Return [x, y] of the center of cell containing provided text 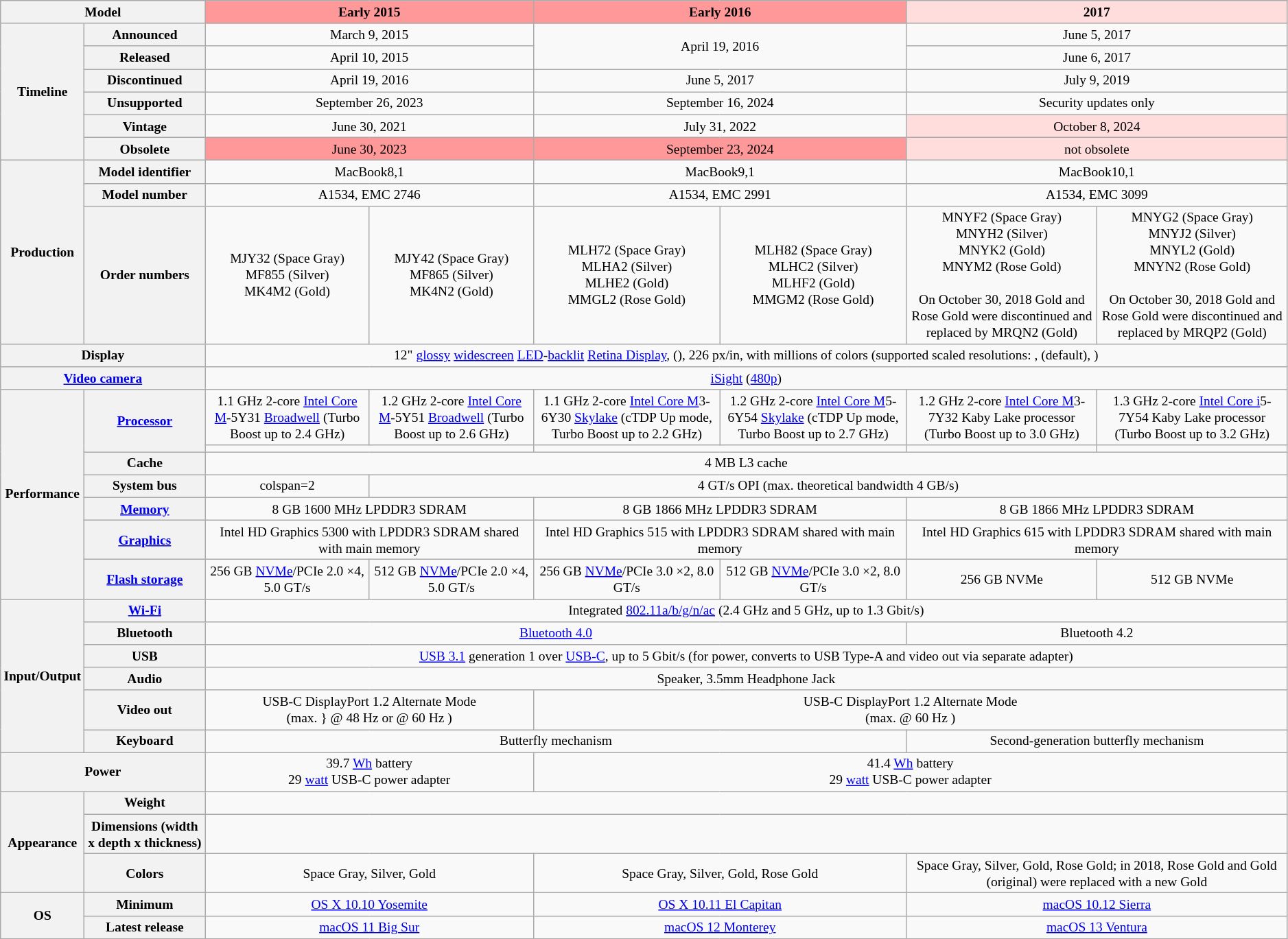
colspan=2 [287, 486]
256 GB NVMe/PCIe 3.0 ×2, 8.0 GT/s [627, 579]
OS [43, 916]
MacBook8,1 [369, 171]
June 30, 2021 [369, 126]
MJY32 (Space Gray)MF855 (Silver)MK4M2 (Gold) [287, 274]
512 GB NVMe [1193, 579]
OS X 10.10 Yosemite [369, 904]
Bluetooth 4.2 [1097, 632]
Early 2016 [720, 12]
Security updates only [1097, 103]
Early 2015 [369, 12]
September 16, 2024 [720, 103]
September 23, 2024 [720, 148]
macOS 12 Monterey [720, 927]
Order numbers [145, 274]
4 GT/s OPI (max. theoretical bandwidth 4 GB/s) [828, 486]
Announced [145, 34]
Power [103, 772]
41.4 Wh battery29 watt USB-C power adapter [910, 772]
Space Gray, Silver, Gold, Rose Gold; in 2018, Rose Gold and Gold (original) were replaced with a new Gold [1097, 874]
Processor [145, 421]
256 GB NVMe [1002, 579]
1.2 GHz 2-core Intel Core M5-6Y54 Skylake (cTDP Up mode, Turbo Boost up to 2.7 GHz) [813, 417]
macOS 11 Big Sur [369, 927]
Model [103, 12]
Dimensions (width x depth x thickness) [145, 834]
Cache [145, 464]
A1534, EMC 3099 [1097, 195]
MacBook10,1 [1097, 171]
Wi-Fi [145, 610]
1.1 GHz 2-core Intel Core M-5Y31 Broadwell (Turbo Boost up to 2.4 GHz) [287, 417]
System bus [145, 486]
1.2 GHz 2-core Intel Core M3-7Y32 Kaby Lake processor (Turbo Boost up to 3.0 GHz) [1002, 417]
Flash storage [145, 579]
July 31, 2022 [720, 126]
Timeline [43, 92]
Released [145, 58]
iSight (480p) [747, 379]
March 9, 2015 [369, 34]
MJY42 (Space Gray)MF865 (Silver)MK4N2 (Gold) [452, 274]
Vintage [145, 126]
2017 [1097, 12]
Production [43, 252]
June 6, 2017 [1097, 58]
Display [103, 355]
not obsolete [1097, 148]
June 30, 2023 [369, 148]
July 9, 2019 [1097, 81]
MLH72 (Space Gray)MLHA2 (Silver)MLHE2 (Gold)MMGL2 (Rose Gold) [627, 274]
MNYG2 (Space Gray)MNYJ2 (Silver)MNYL2 (Gold)MNYN2 (Rose Gold)On October 30, 2018 Gold and Rose Gold were discontinued and replaced by MRQP2 (Gold) [1193, 274]
MLH82 (Space Gray)MLHC2 (Silver)MLHF2 (Gold)MMGM2 (Rose Gold) [813, 274]
Audio [145, 679]
Intel HD Graphics 5300 with LPDDR3 SDRAM shared with main memory [369, 540]
Graphics [145, 540]
39.7 Wh battery29 watt USB-C power adapter [369, 772]
Second-generation butterfly mechanism [1097, 741]
Performance [43, 494]
Model number [145, 195]
USB [145, 656]
OS X 10.11 El Capitan [720, 904]
Colors [145, 874]
8 GB 1600 MHz LPDDR3 SDRAM [369, 509]
Appearance [43, 842]
Intel HD Graphics 615 with LPDDR3 SDRAM shared with main memory [1097, 540]
Obsolete [145, 148]
4 MB L3 cache [747, 464]
Discontinued [145, 81]
Keyboard [145, 741]
USB-C DisplayPort 1.2 Alternate Mode(max. @ 60 Hz ) [910, 709]
Video camera [103, 379]
256 GB NVMe/PCIe 2.0 ×4, 5.0 GT/s [287, 579]
October 8, 2024 [1097, 126]
April 10, 2015 [369, 58]
Space Gray, Silver, Gold [369, 874]
Memory [145, 509]
USB-C DisplayPort 1.2 Alternate Mode(max. } @ 48 Hz or @ 60 Hz ) [369, 709]
Input/Output [43, 676]
September 26, 2023 [369, 103]
USB 3.1 generation 1 over USB-C, up to 5 Gbit/s (for power, converts to USB Type-A and video out via separate adapter) [747, 656]
MacBook9,1 [720, 171]
Speaker, 3.5mm Headphone Jack [747, 679]
512 GB NVMe/PCIe 2.0 ×4, 5.0 GT/s [452, 579]
512 GB NVMe/PCIe 3.0 ×2, 8.0 GT/s [813, 579]
macOS 13 Ventura [1097, 927]
1.1 GHz 2-core Intel Core M3-6Y30 Skylake (cTDP Up mode, Turbo Boost up to 2.2 GHz) [627, 417]
Butterfly mechanism [556, 741]
Model identifier [145, 171]
A1534, EMC 2991 [720, 195]
Weight [145, 803]
macOS 10.12 Sierra [1097, 904]
Space Gray, Silver, Gold, Rose Gold [720, 874]
Minimum [145, 904]
Intel HD Graphics 515 with LPDDR3 SDRAM shared with main memory [720, 540]
MNYF2 (Space Gray)MNYH2 (Silver)MNYK2 (Gold)MNYM2 (Rose Gold)On October 30, 2018 Gold and Rose Gold were discontinued and replaced by MRQN2 (Gold) [1002, 274]
Video out [145, 709]
Latest release [145, 927]
A1534, EMC 2746 [369, 195]
Bluetooth 4.0 [556, 632]
Integrated 802.11a/b/g/n/ac (2.4 GHz and 5 GHz, up to 1.3 Gbit/s) [747, 610]
12" glossy widescreen LED-backlit Retina Display, (), 226 px/in, with millions of colors (supported scaled resolutions: , (default), ) [747, 355]
1.3 GHz 2-core Intel Core i5-7Y54 Kaby Lake processor (Turbo Boost up to 3.2 GHz) [1193, 417]
Unsupported [145, 103]
1.2 GHz 2-core Intel Core M-5Y51 Broadwell (Turbo Boost up to 2.6 GHz) [452, 417]
Bluetooth [145, 632]
